Return [x, y] of the center of cell containing provided text 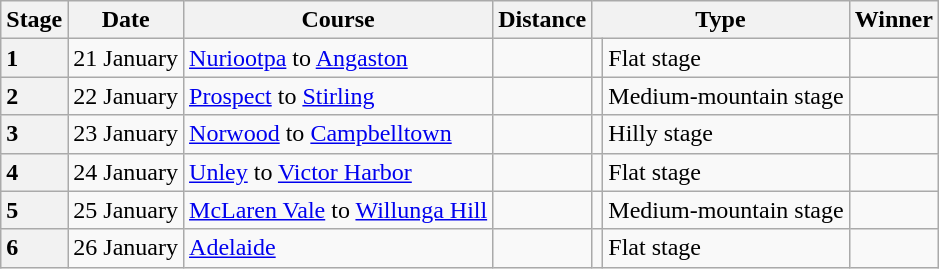
Adelaide [338, 248]
1 [34, 58]
Nuriootpa to Angaston [338, 58]
25 January [126, 210]
Stage [34, 20]
Type [720, 20]
Prospect to Stirling [338, 96]
2 [34, 96]
3 [34, 134]
24 January [126, 172]
Course [338, 20]
Winner [894, 20]
5 [34, 210]
Date [126, 20]
Norwood to Campbelltown [338, 134]
26 January [126, 248]
4 [34, 172]
Hilly stage [726, 134]
21 January [126, 58]
6 [34, 248]
23 January [126, 134]
22 January [126, 96]
Distance [542, 20]
McLaren Vale to Willunga Hill [338, 210]
Unley to Victor Harbor [338, 172]
